Locate the cell with the specified text and output its [x, y] center coordinate. 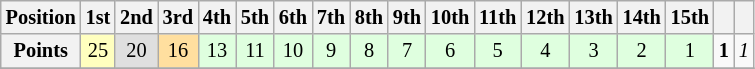
7th [331, 17]
13 [217, 51]
10th [450, 17]
5th [255, 17]
6 [450, 51]
4 [545, 51]
2 [642, 51]
16 [178, 51]
3 [593, 51]
2nd [136, 17]
25 [98, 51]
7 [407, 51]
6th [293, 17]
9th [407, 17]
13th [593, 17]
20 [136, 51]
15th [690, 17]
9 [331, 51]
12th [545, 17]
10 [293, 51]
8th [369, 17]
Position [41, 17]
4th [217, 17]
11 [255, 51]
14th [642, 17]
5 [498, 51]
8 [369, 51]
1st [98, 17]
Points [41, 51]
3rd [178, 17]
11th [498, 17]
